Determine the [x, y] coordinate at the center of the cell enclosing the given text.  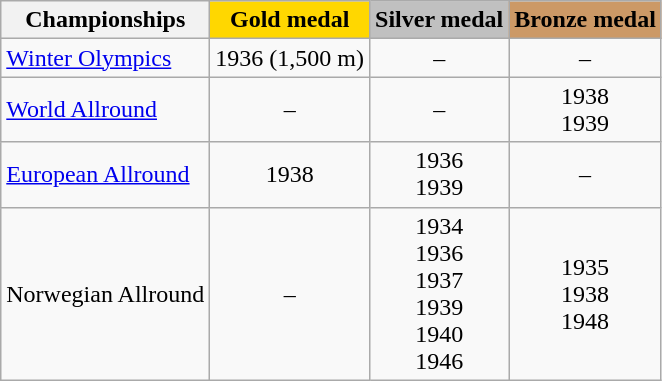
1938 [290, 174]
1936 (1,500 m) [290, 58]
1934 1936 1937 1939 1940 1946 [440, 294]
Bronze medal [586, 20]
World Allround [106, 110]
Silver medal [440, 20]
1938 1939 [586, 110]
1935 1938 1948 [586, 294]
Winter Olympics [106, 58]
Championships [106, 20]
European Allround [106, 174]
Norwegian Allround [106, 294]
Gold medal [290, 20]
1936 1939 [440, 174]
